Capture the cell that displays the provided text and extract its (x, y) central coordinate. 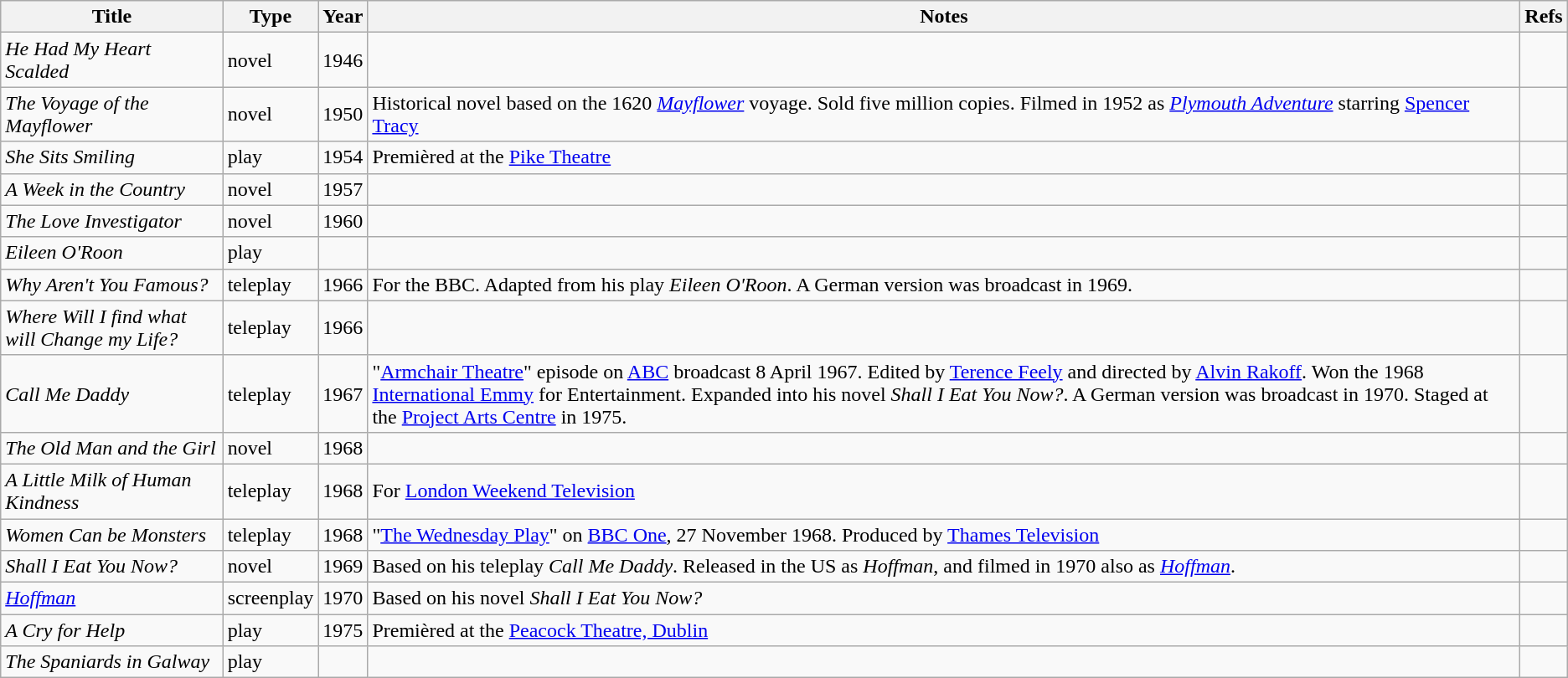
Notes (944, 17)
For London Weekend Television (944, 491)
1946 (343, 60)
A Little Milk of Human Kindness (112, 491)
screenplay (271, 598)
She Sits Smiling (112, 157)
Call Me Daddy (112, 393)
1975 (343, 630)
1954 (343, 157)
For the BBC. Adapted from his play Eileen O'Roon. A German version was broadcast in 1969. (944, 285)
Historical novel based on the 1620 Mayflower voyage. Sold five million copies. Filmed in 1952 as Plymouth Adventure starring Spencer Tracy (944, 114)
Premièred at the Pike Theatre (944, 157)
Year (343, 17)
Eileen O'Roon (112, 253)
1970 (343, 598)
The Love Investigator (112, 221)
The Voyage of the Mayflower (112, 114)
Based on his novel Shall I Eat You Now? (944, 598)
Hoffman (112, 598)
He Had My Heart Scalded (112, 60)
The Spaniards in Galway (112, 662)
A Week in the Country (112, 189)
1967 (343, 393)
Where Will I find what will Change my Life? (112, 328)
Title (112, 17)
Women Can be Monsters (112, 535)
"The Wednesday Play" on BBC One, 27 November 1968. Produced by Thames Television (944, 535)
Type (271, 17)
1969 (343, 567)
Shall I Eat You Now? (112, 567)
Why Aren't You Famous? (112, 285)
1957 (343, 189)
Based on his teleplay Call Me Daddy. Released in the US as Hoffman, and filmed in 1970 also as Hoffman. (944, 567)
Refs (1544, 17)
The Old Man and the Girl (112, 448)
1950 (343, 114)
A Cry for Help (112, 630)
Premièred at the Peacock Theatre, Dublin (944, 630)
1960 (343, 221)
